Locate the cell with the specified text and output its [x, y] center coordinate. 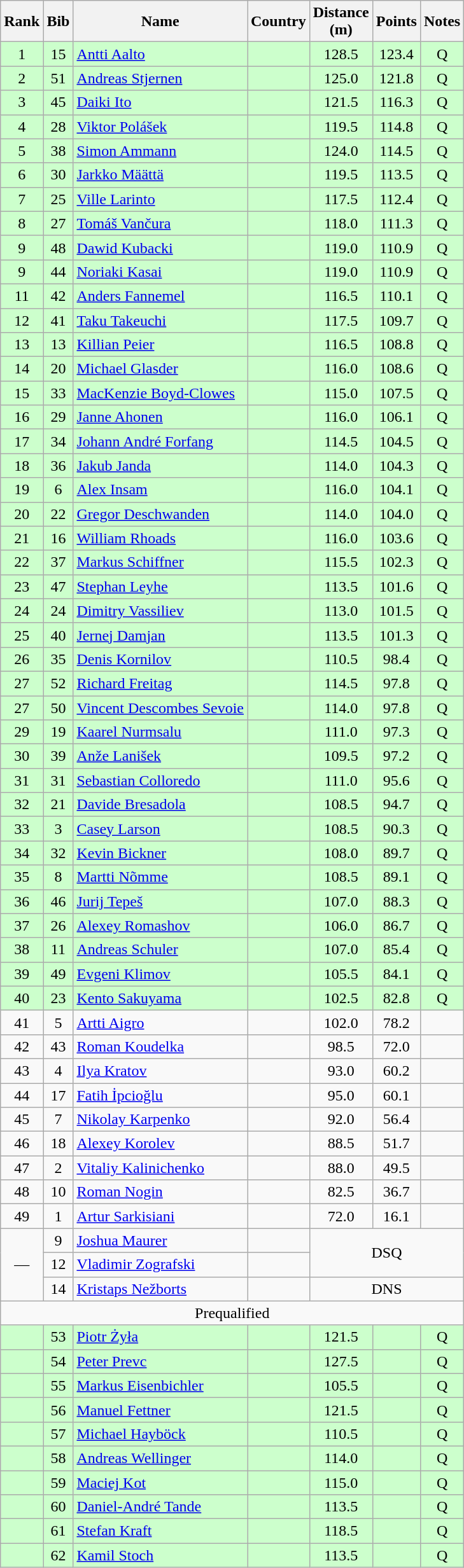
78.2 [396, 1022]
104.5 [396, 441]
55 [59, 1385]
107.5 [396, 393]
Michael Glasder [160, 369]
Kevin Bickner [160, 853]
Davide Bresadola [160, 805]
110.1 [396, 296]
88.5 [341, 1144]
94.7 [396, 805]
Noriaki Kasai [160, 272]
104.1 [396, 490]
Stephan Leyhe [160, 586]
97.3 [396, 732]
51 [59, 78]
124.0 [341, 151]
Joshua Maurer [160, 1240]
106.0 [341, 926]
— [22, 1265]
Prequalified [232, 1313]
Name [160, 22]
DSQ [387, 1252]
89.7 [396, 853]
Markus Eisenbichler [160, 1385]
Artur Sarkisiani [160, 1216]
Jernej Damjan [160, 635]
Martti Nõmme [160, 877]
123.4 [396, 54]
Points [396, 22]
51.7 [396, 1144]
Evgeni Klimov [160, 974]
Kamil Stoch [160, 1555]
Jurij Tepeš [160, 901]
115.5 [341, 562]
Artti Aigro [160, 1022]
Vladimir Zografski [160, 1265]
Distance(m) [341, 22]
Tomáš Vančura [160, 223]
102.5 [341, 998]
101.3 [396, 635]
DNS [387, 1289]
36.7 [396, 1192]
101.5 [396, 611]
Vincent Descombes Sevoie [160, 708]
118.0 [341, 223]
98.5 [341, 1046]
54 [59, 1361]
109.7 [396, 320]
98.4 [396, 659]
Simon Ammann [160, 151]
Kaarel Nurmsalu [160, 732]
Dimitry Vassiliev [160, 611]
Killian Peier [160, 345]
52 [59, 683]
Piotr Żyła [160, 1337]
53 [59, 1337]
109.5 [341, 756]
84.1 [396, 974]
Notes [442, 22]
113.0 [341, 611]
108.0 [341, 853]
104.0 [396, 514]
60.1 [396, 1095]
Dawid Kubacki [160, 247]
101.6 [396, 586]
85.4 [396, 950]
82.8 [396, 998]
Manuel Fettner [160, 1410]
28 [59, 127]
90.3 [396, 829]
56 [59, 1410]
Roman Nogin [160, 1192]
Andreas Schuler [160, 950]
Gregor Deschwanden [160, 514]
Markus Schiffner [160, 562]
Jarkko Määttä [160, 175]
Anže Lanišek [160, 756]
50 [59, 708]
59 [59, 1483]
103.6 [396, 538]
MacKenzie Boyd-Clowes [160, 393]
Andreas Wellinger [160, 1458]
Taku Takeuchi [160, 320]
Ville Larinto [160, 199]
Jakub Janda [160, 466]
88.3 [396, 901]
49.5 [396, 1168]
95.6 [396, 781]
114.8 [396, 127]
88.0 [341, 1168]
Michael Hayböck [160, 1434]
Kento Sakuyama [160, 998]
Fatih İpcioğlu [160, 1095]
Casey Larson [160, 829]
Alexey Korolev [160, 1144]
Ilya Kratov [160, 1071]
125.0 [341, 78]
106.1 [396, 417]
10 [59, 1192]
62 [59, 1555]
Country [278, 22]
82.5 [341, 1192]
Maciej Kot [160, 1483]
86.7 [396, 926]
60.2 [396, 1071]
89.1 [396, 877]
95.0 [341, 1095]
104.3 [396, 466]
57 [59, 1434]
Stefan Kraft [160, 1531]
Denis Kornilov [160, 659]
Alex Insam [160, 490]
Alexey Romashov [160, 926]
Roman Koudelka [160, 1046]
97.2 [396, 756]
108.6 [396, 369]
56.4 [396, 1120]
61 [59, 1531]
Richard Freitag [160, 683]
Kristaps Nežborts [160, 1289]
Sebastian Colloredo [160, 781]
Vitaliy Kalinichenko [160, 1168]
102.3 [396, 562]
Antti Aalto [160, 54]
Anders Fannemel [160, 296]
108.8 [396, 345]
112.4 [396, 199]
Daiki Ito [160, 102]
Viktor Polášek [160, 127]
121.8 [396, 78]
Bib [59, 22]
Andreas Stjernen [160, 78]
Daniel-André Tande [160, 1507]
93.0 [341, 1071]
Janne Ahonen [160, 417]
111.3 [396, 223]
102.0 [341, 1022]
92.0 [341, 1120]
58 [59, 1458]
60 [59, 1507]
16.1 [396, 1216]
Nikolay Karpenko [160, 1120]
128.5 [341, 54]
116.3 [396, 102]
Peter Prevc [160, 1361]
127.5 [341, 1361]
Johann André Forfang [160, 441]
118.5 [341, 1531]
Rank [22, 22]
William Rhoads [160, 538]
